Determine the [X, Y] coordinate at the center of the cell enclosing the given text.  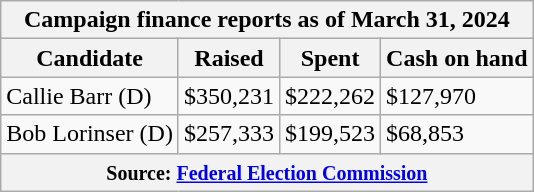
$199,523 [330, 134]
Raised [228, 58]
Bob Lorinser (D) [90, 134]
Cash on hand [457, 58]
Campaign finance reports as of March 31, 2024 [267, 20]
$68,853 [457, 134]
Spent [330, 58]
$127,970 [457, 96]
$350,231 [228, 96]
Callie Barr (D) [90, 96]
$222,262 [330, 96]
Source: Federal Election Commission [267, 172]
Candidate [90, 58]
$257,333 [228, 134]
